From the cell containing the given text, extract its center point as (x, y) coordinate. 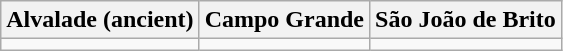
São João de Brito (466, 20)
Alvalade (ancient) (100, 20)
Campo Grande (284, 20)
